Detect which cell encompasses the target text, then output its (x, y) center coordinate. 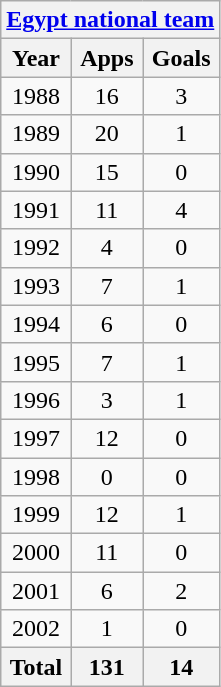
1998 (36, 477)
1993 (36, 286)
1994 (36, 324)
1992 (36, 248)
16 (106, 96)
20 (106, 134)
1988 (36, 96)
131 (106, 667)
1989 (36, 134)
15 (106, 172)
1991 (36, 210)
2 (180, 591)
Goals (180, 58)
1996 (36, 400)
1990 (36, 172)
Year (36, 58)
Apps (106, 58)
Egypt national team (110, 20)
2000 (36, 553)
1999 (36, 515)
Total (36, 667)
14 (180, 667)
1995 (36, 362)
1997 (36, 438)
2002 (36, 629)
2001 (36, 591)
